Identify which cell holds the provided text, then report its [X, Y] central coordinate. 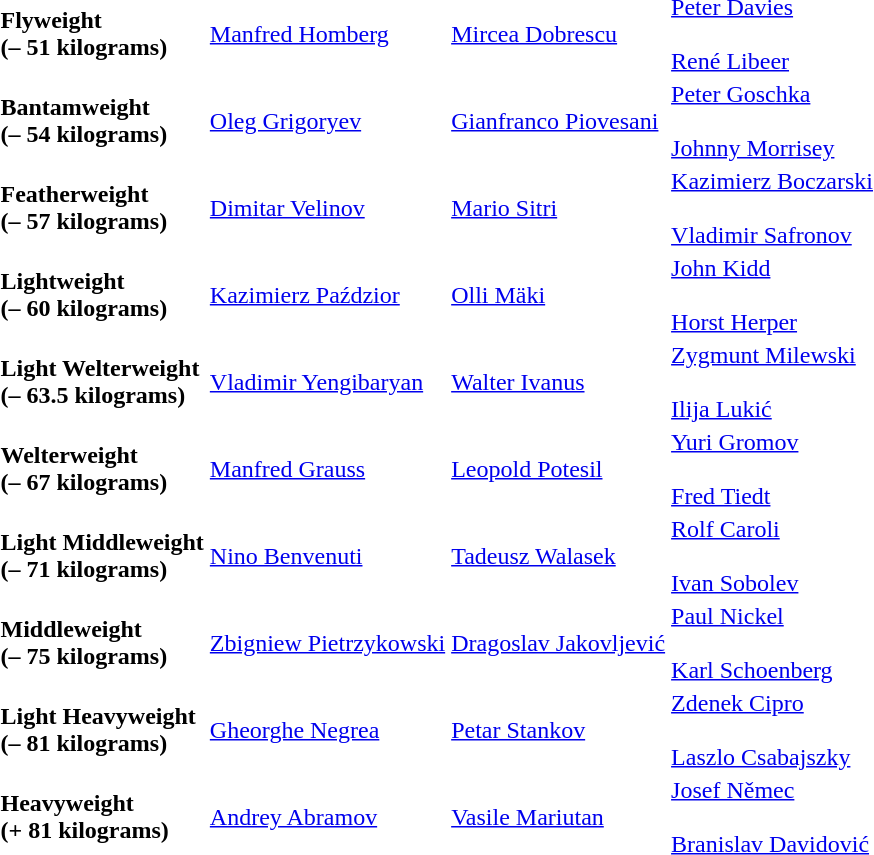
Gianfranco Piovesani [558, 121]
Oleg Grigoryev [327, 121]
Gheorghe Negrea [327, 730]
Nino Benvenuti [327, 556]
Leopold Potesil [558, 469]
Kazimierz Paździor [327, 295]
Olli Mäki [558, 295]
Petar Stankov [558, 730]
Manfred Grauss [327, 469]
Vladimir Yengibaryan [327, 382]
Zbigniew Pietrzykowski [327, 643]
Dimitar Velinov [327, 208]
Walter Ivanus [558, 382]
Mario Sitri [558, 208]
Tadeusz Walasek [558, 556]
Dragoslav Jakovljević [558, 643]
